Locate the cell with the specified text and output its [x, y] center coordinate. 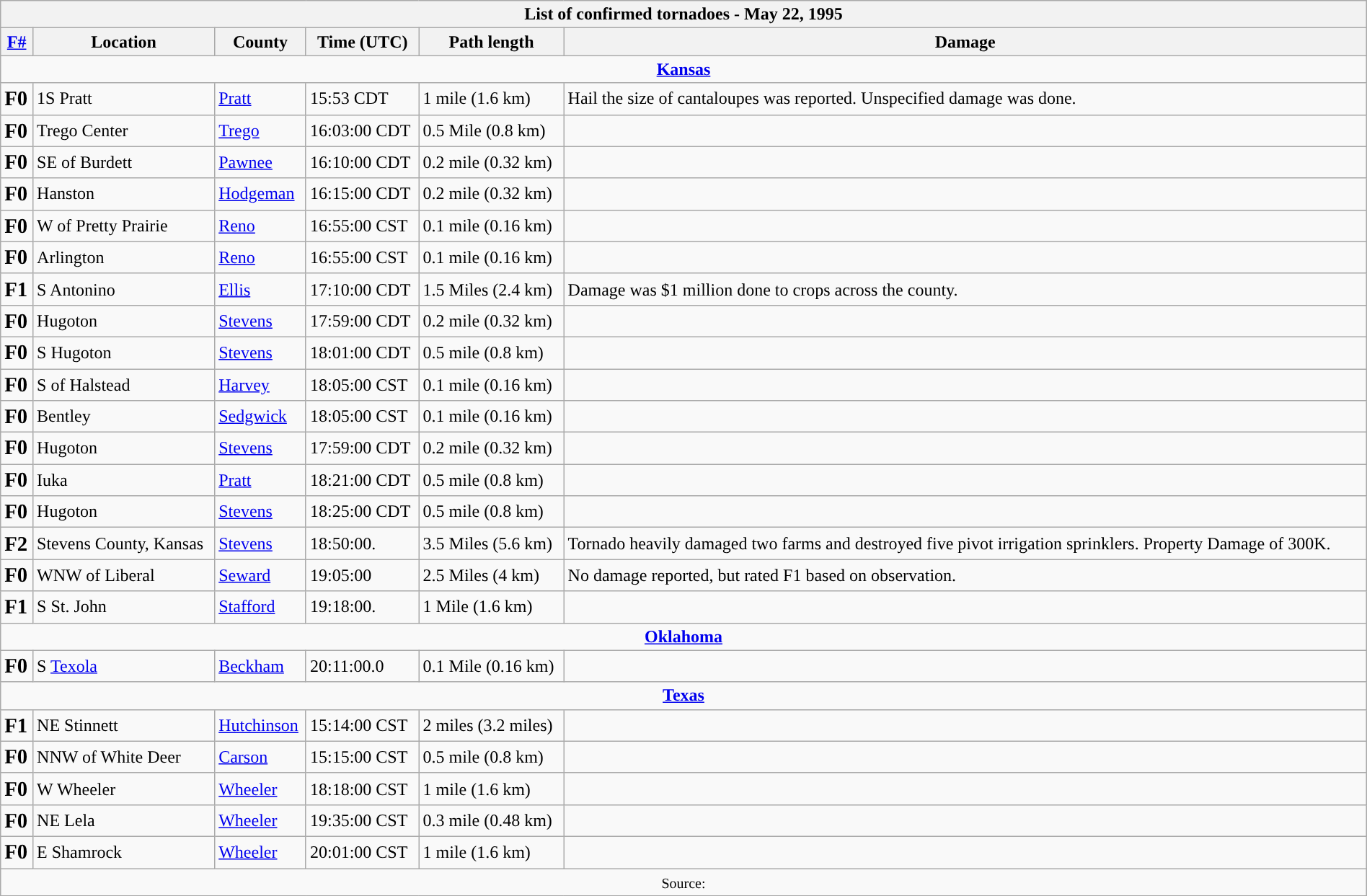
F# [17, 42]
19:18:00. [362, 607]
Source: [683, 882]
16:03:00 CDT [362, 130]
0.1 Mile (0.16 km) [492, 666]
Trego Center [124, 130]
18:50:00. [362, 544]
16:10:00 CDT [362, 162]
SE of Burdett [124, 162]
18:01:00 CDT [362, 352]
W Wheeler [124, 789]
Pawnee [261, 162]
No damage reported, but rated F1 based on observation. [965, 575]
18:25:00 CDT [362, 512]
15:15:00 CST [362, 757]
Hanston [124, 194]
Location [124, 42]
15:14:00 CST [362, 725]
Tornado heavily damaged two farms and destroyed five pivot irrigation sprinklers. Property Damage of 300K. [965, 544]
Hail the size of cantaloupes was reported. Unspecified damage was done. [965, 99]
Trego [261, 130]
20:01:00 CST [362, 852]
S of Halstead [124, 385]
County [261, 42]
Sedgwick [261, 417]
Arlington [124, 257]
Damage [965, 42]
0.3 mile (0.48 km) [492, 820]
Stafford [261, 607]
2 miles (3.2 miles) [492, 725]
Harvey [261, 385]
Hutchinson [261, 725]
Damage was $1 million done to crops across the county. [965, 289]
Iuka [124, 480]
NE Lela [124, 820]
2.5 Miles (4 km) [492, 575]
Kansas [683, 69]
0.5 Mile (0.8 km) [492, 130]
W of Pretty Prairie [124, 226]
Hodgeman [261, 194]
NE Stinnett [124, 725]
S Texola [124, 666]
Oklahoma [683, 636]
19:05:00 [362, 575]
17:10:00 CDT [362, 289]
Carson [261, 757]
E Shamrock [124, 852]
18:18:00 CST [362, 789]
List of confirmed tornadoes - May 22, 1995 [683, 14]
1 Mile (1.6 km) [492, 607]
S Hugoton [124, 352]
WNW of Liberal [124, 575]
Bentley [124, 417]
15:53 CDT [362, 99]
Texas [683, 696]
3.5 Miles (5.6 km) [492, 544]
Stevens County, Kansas [124, 544]
Seward [261, 575]
Beckham [261, 666]
Ellis [261, 289]
16:15:00 CDT [362, 194]
20:11:00.0 [362, 666]
1S Pratt [124, 99]
1.5 Miles (2.4 km) [492, 289]
NNW of White Deer [124, 757]
18:21:00 CDT [362, 480]
Path length [492, 42]
S Antonino [124, 289]
S St. John [124, 607]
F2 [17, 544]
19:35:00 CST [362, 820]
Time (UTC) [362, 42]
